Pinpoint the cell where the given text exists, returning its (X, Y) midpoint coordinate. 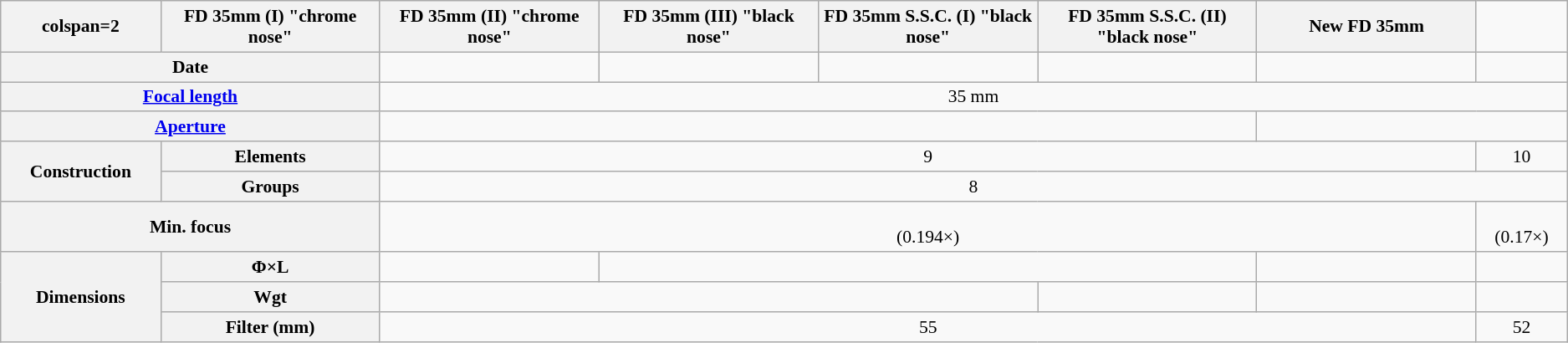
New FD 35mm (1366, 27)
FD 35mm (II) "chrome nose" (489, 27)
(0.194×) (928, 226)
52 (1521, 327)
Wgt (270, 297)
Elements (270, 156)
55 (928, 327)
Min. focus (191, 226)
colspan=2 (80, 27)
35 mm (973, 97)
9 (928, 156)
FD 35mm S.S.C. (I) "black nose" (928, 27)
Groups (270, 187)
Filter (mm) (270, 327)
(0.17×) (1521, 226)
Construction (80, 171)
10 (1521, 156)
Aperture (191, 127)
Focal length (191, 97)
FD 35mm S.S.C. (II) "black nose" (1147, 27)
FD 35mm (III) "black nose" (708, 27)
8 (973, 187)
FD 35mm (I) "chrome nose" (270, 27)
Date (191, 67)
Dimensions (80, 298)
Φ×L (270, 268)
